For the text-containing cell, return its midpoint in [X, Y] coordinate format. 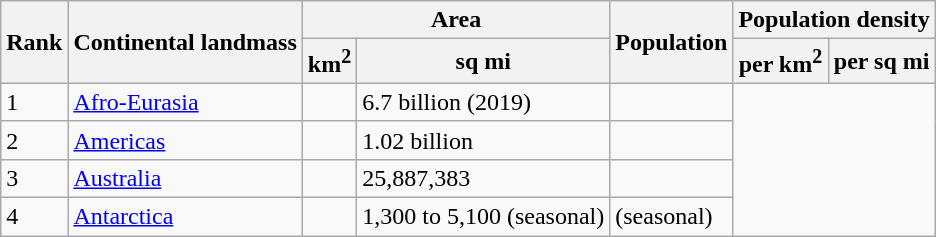
km2 [329, 62]
sq mi [484, 62]
per km2 [780, 62]
Area [456, 20]
Antarctica [185, 217]
2 [34, 140]
(seasonal) [672, 217]
Americas [185, 140]
per sq mi [882, 62]
Australia [185, 178]
Population density [834, 20]
6.7 billion (2019) [484, 102]
Afro-Eurasia [185, 102]
4 [34, 217]
Population [672, 42]
25,887,383 [484, 178]
1,300 to 5,100 (seasonal) [484, 217]
1.02 billion [484, 140]
Continental landmass [185, 42]
3 [34, 178]
Rank [34, 42]
1 [34, 102]
